Return the (X, Y) coordinate for the center point of the cell that contains the specified text.  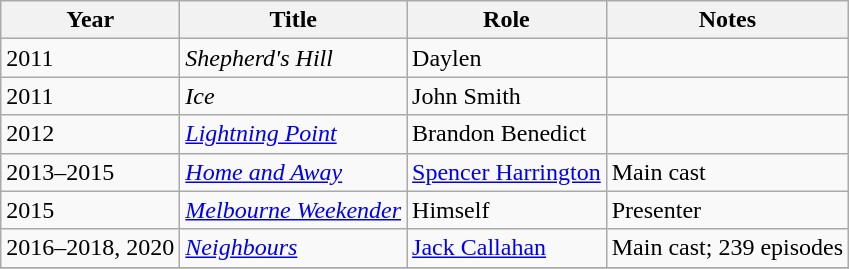
Neighbours (294, 248)
2016–2018, 2020 (90, 248)
Role (507, 20)
Jack Callahan (507, 248)
Main cast; 239 episodes (727, 248)
Lightning Point (294, 134)
Year (90, 20)
John Smith (507, 96)
Ice (294, 96)
Daylen (507, 58)
Himself (507, 210)
Spencer Harrington (507, 172)
Shepherd's Hill (294, 58)
Main cast (727, 172)
Title (294, 20)
2013–2015 (90, 172)
2012 (90, 134)
Melbourne Weekender (294, 210)
Presenter (727, 210)
Brandon Benedict (507, 134)
Notes (727, 20)
Home and Away (294, 172)
2015 (90, 210)
